Output the (x, y) coordinate of the center of the cell containing the given text.  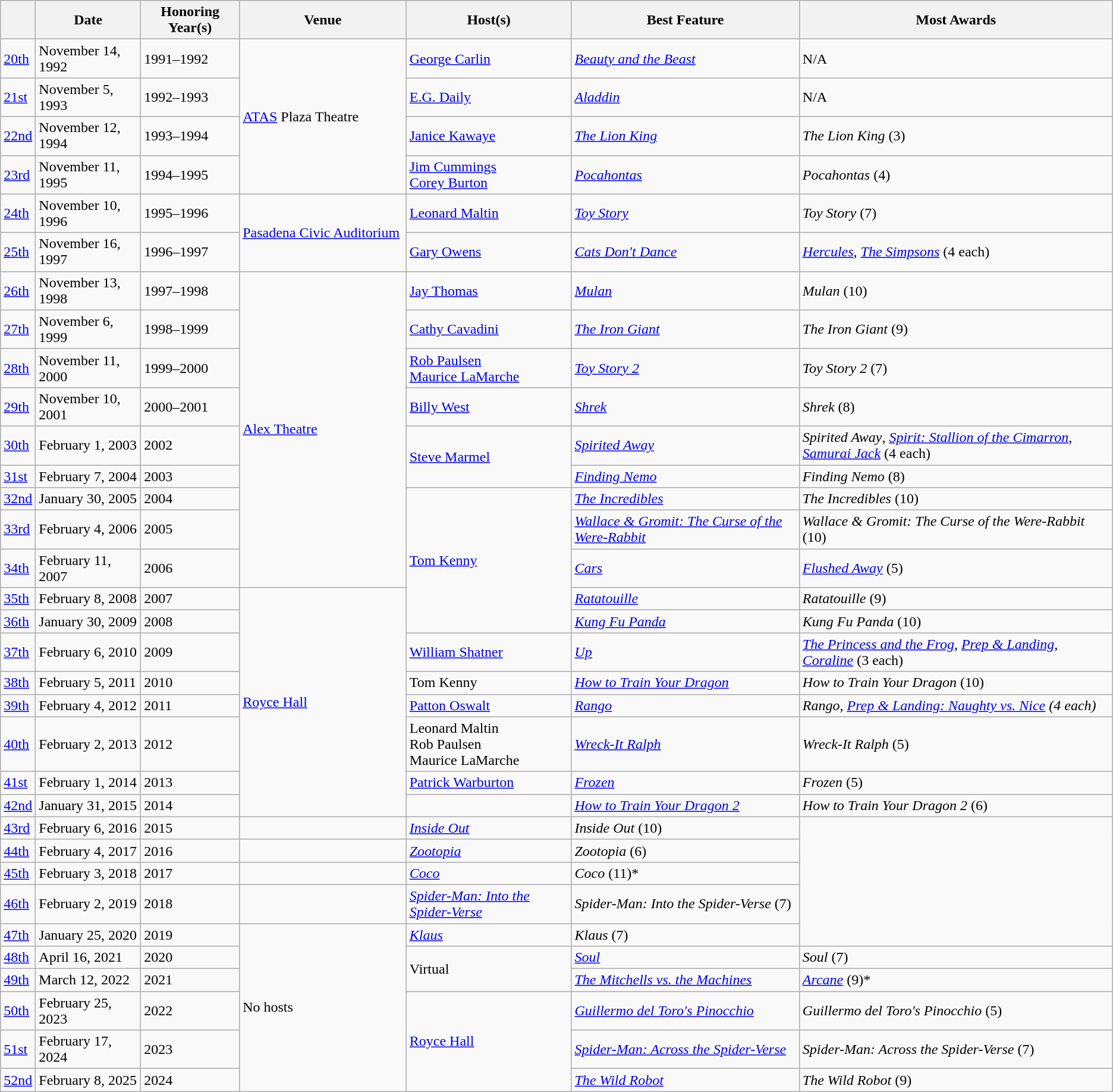
2021 (190, 980)
27th (18, 330)
31st (18, 476)
E.G. Daily (489, 98)
1994–1995 (190, 175)
20th (18, 58)
April 16, 2021 (88, 958)
2018 (190, 904)
2003 (190, 476)
February 8, 2008 (88, 599)
Wallace & Gromit: The Curse of the Were-Rabbit (10) (956, 529)
1992–1993 (190, 98)
Toy Story (685, 213)
Alex Theatre (323, 429)
January 25, 2020 (88, 934)
28th (18, 368)
Coco (489, 873)
Spider-Man: Into the Spider-Verse (7) (685, 904)
2024 (190, 1080)
34th (18, 569)
February 3, 2018 (88, 873)
2007 (190, 599)
November 14, 1992 (88, 58)
January 30, 2009 (88, 622)
Mulan (10) (956, 290)
Soul (685, 958)
26th (18, 290)
40th (18, 744)
Rob PaulsenMaurice LaMarche (489, 368)
2005 (190, 529)
Pocahontas (4) (956, 175)
Cars (685, 569)
Steve Marmel (489, 457)
Shrek (685, 407)
The Mitchells vs. the Machines (685, 980)
The Incredibles (10) (956, 499)
Jay Thomas (489, 290)
No hosts (323, 1007)
Ratatouille (685, 599)
Hercules, The Simpsons (4 each) (956, 252)
2014 (190, 805)
The Wild Robot (685, 1080)
November 16, 1997 (88, 252)
2010 (190, 683)
February 11, 2007 (88, 569)
Kung Fu Panda (10) (956, 622)
Wallace & Gromit: The Curse of the Were-Rabbit (685, 529)
2017 (190, 873)
Virtual (489, 969)
February 5, 2011 (88, 683)
Frozen (685, 783)
Rango (685, 705)
How to Train Your Dragon (685, 683)
2013 (190, 783)
Rango, Prep & Landing: Naughty vs. Nice (4 each) (956, 705)
The Princess and the Frog, Prep & Landing, Coraline (3 each) (956, 652)
Spider-Man: Across the Spider-Verse (685, 1049)
Cathy Cavadini (489, 330)
1998–1999 (190, 330)
2011 (190, 705)
2008 (190, 622)
Pasadena Civic Auditorium (323, 233)
Aladdin (685, 98)
Spider-Man: Into the Spider-Verse (489, 904)
November 6, 1999 (88, 330)
Finding Nemo (8) (956, 476)
1995–1996 (190, 213)
Patton Oswalt (489, 705)
41st (18, 783)
50th (18, 1011)
The Lion King (685, 136)
Zootopia (6) (685, 851)
2009 (190, 652)
Flushed Away (5) (956, 569)
2016 (190, 851)
ATAS Plaza Theatre (323, 117)
November 11, 1995 (88, 175)
Spirited Away, Spirit: Stallion of the Cimarron, Samurai Jack (4 each) (956, 445)
February 17, 2024 (88, 1049)
1997–1998 (190, 290)
February 1, 2003 (88, 445)
32nd (18, 499)
The Wild Robot (9) (956, 1080)
February 1, 2014 (88, 783)
February 4, 2017 (88, 851)
2015 (190, 828)
2002 (190, 445)
Arcane (9)* (956, 980)
39th (18, 705)
Pocahontas (685, 175)
Soul (7) (956, 958)
February 6, 2016 (88, 828)
24th (18, 213)
2020 (190, 958)
The Lion King (3) (956, 136)
Inside Out (489, 828)
Wreck-It Ralph (5) (956, 744)
1993–1994 (190, 136)
Guillermo del Toro's Pinocchio (5) (956, 1011)
Zootopia (489, 851)
Toy Story (7) (956, 213)
November 13, 1998 (88, 290)
November 5, 1993 (88, 98)
Frozen (5) (956, 783)
36th (18, 622)
Gary Owens (489, 252)
2004 (190, 499)
47th (18, 934)
1991–1992 (190, 58)
Klaus (489, 934)
The Iron Giant (685, 330)
Wreck-It Ralph (685, 744)
Coco (11)* (685, 873)
Date (88, 20)
Most Awards (956, 20)
February 4, 2012 (88, 705)
William Shatner (489, 652)
Mulan (685, 290)
February 25, 2023 (88, 1011)
43rd (18, 828)
The Iron Giant (9) (956, 330)
2006 (190, 569)
Toy Story 2 (7) (956, 368)
November 10, 1996 (88, 213)
February 2, 2019 (88, 904)
23rd (18, 175)
33rd (18, 529)
30th (18, 445)
37th (18, 652)
November 10, 2001 (88, 407)
Up (685, 652)
Billy West (489, 407)
21st (18, 98)
February 2, 2013 (88, 744)
38th (18, 683)
51st (18, 1049)
Janice Kawaye (489, 136)
November 12, 1994 (88, 136)
Spirited Away (685, 445)
February 4, 2006 (88, 529)
Best Feature (685, 20)
44th (18, 851)
Kung Fu Panda (685, 622)
Finding Nemo (685, 476)
1999–2000 (190, 368)
How to Train Your Dragon 2 (6) (956, 805)
49th (18, 980)
2000–2001 (190, 407)
1996–1997 (190, 252)
Patrick Warburton (489, 783)
Venue (323, 20)
March 12, 2022 (88, 980)
42nd (18, 805)
November 11, 2000 (88, 368)
35th (18, 599)
45th (18, 873)
46th (18, 904)
George Carlin (489, 58)
Toy Story 2 (685, 368)
Honoring Year(s) (190, 20)
Klaus (7) (685, 934)
Beauty and the Beast (685, 58)
January 31, 2015 (88, 805)
How to Train Your Dragon (10) (956, 683)
2012 (190, 744)
February 7, 2004 (88, 476)
2019 (190, 934)
February 8, 2025 (88, 1080)
2023 (190, 1049)
25th (18, 252)
Leonard MaltinRob PaulsenMaurice LaMarche (489, 744)
Ratatouille (9) (956, 599)
January 30, 2005 (88, 499)
Spider-Man: Across the Spider-Verse (7) (956, 1049)
Cats Don't Dance (685, 252)
The Incredibles (685, 499)
Guillermo del Toro's Pinocchio (685, 1011)
52nd (18, 1080)
22nd (18, 136)
Shrek (8) (956, 407)
Host(s) (489, 20)
48th (18, 958)
Inside Out (10) (685, 828)
Leonard Maltin (489, 213)
2022 (190, 1011)
29th (18, 407)
Jim CummingsCorey Burton (489, 175)
How to Train Your Dragon 2 (685, 805)
February 6, 2010 (88, 652)
